Determine the [X, Y] coordinate at the center of the cell enclosing the given text.  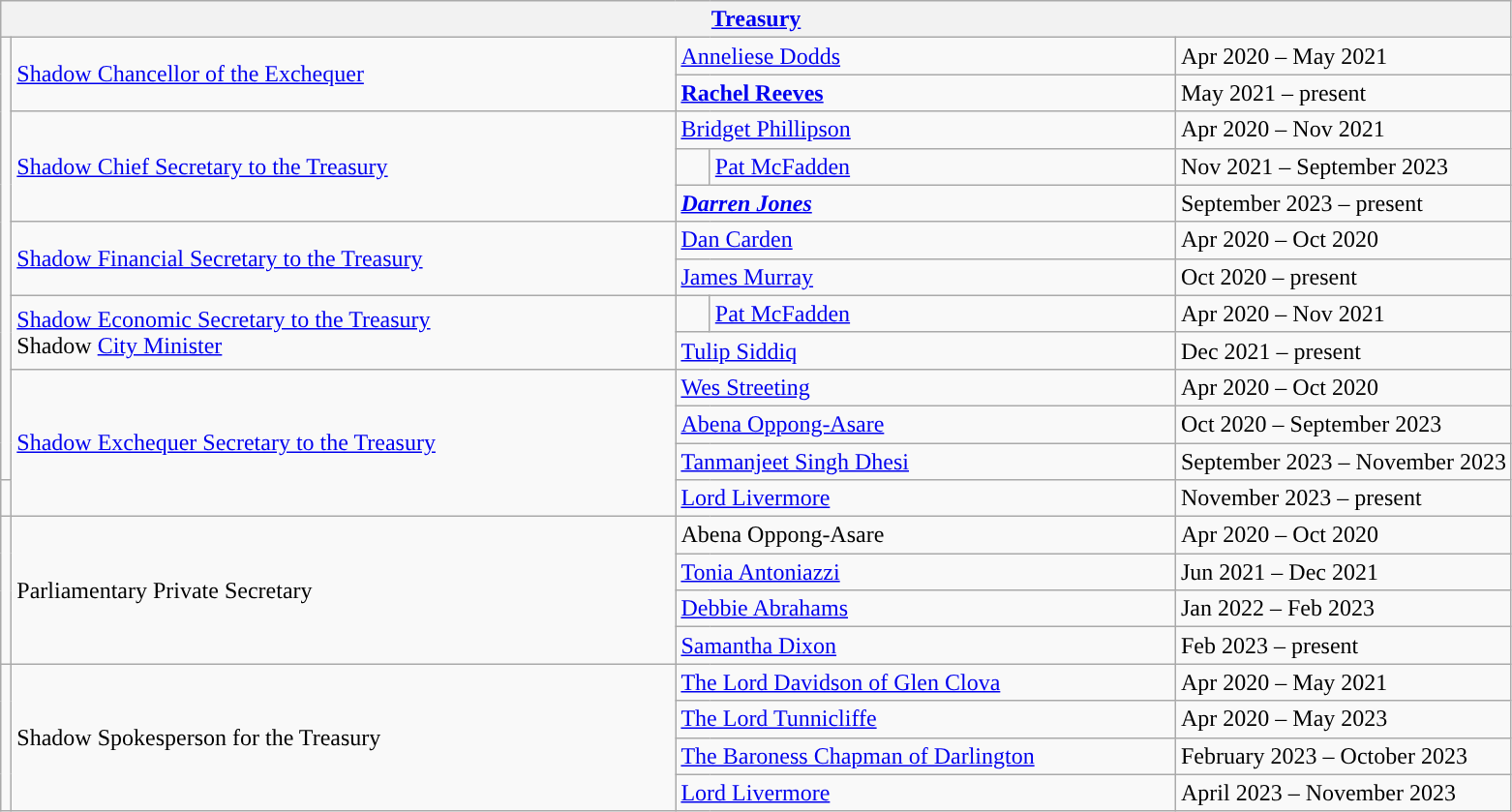
April 2023 – November 2023 [1344, 793]
Nov 2021 – September 2023 [1344, 166]
November 2023 – present [1344, 498]
Parliamentary Private Secretary [344, 590]
Oct 2020 – present [1344, 277]
Treasury [757, 19]
James Murray [925, 277]
Wes Streeting [925, 387]
Tulip Siddiq [925, 350]
Debbie Abrahams [925, 609]
Samantha Dixon [925, 646]
Anneliese Dodds [925, 56]
Shadow Financial Secretary to the Treasury [344, 258]
Jun 2021 – Dec 2021 [1344, 572]
The Lord Davidson of Glen Clova [925, 682]
Shadow Chief Secretary to the Treasury [344, 166]
Shadow Economic Secretary to the TreasuryShadow City Minister [344, 332]
Bridget Phillipson [925, 130]
Tonia Antoniazzi [925, 572]
Rachel Reeves [925, 93]
Shadow Exchequer Secretary to the Treasury [344, 442]
The Lord Tunnicliffe [925, 719]
Shadow Spokesperson for the Treasury [344, 737]
Oct 2020 – September 2023 [1344, 424]
May 2021 – present [1344, 93]
The Baroness Chapman of Darlington [925, 756]
Jan 2022 – Feb 2023 [1344, 609]
Dan Carden [925, 240]
Apr 2020 – May 2023 [1344, 719]
Dec 2021 – present [1344, 350]
Shadow Chancellor of the Exchequer [344, 75]
Darren Jones [925, 203]
September 2023 – November 2023 [1344, 462]
February 2023 – October 2023 [1344, 756]
September 2023 – present [1344, 203]
Feb 2023 – present [1344, 646]
Tanmanjeet Singh Dhesi [925, 462]
